Search for the cell housing the specified text and yield its (X, Y) center coordinate. 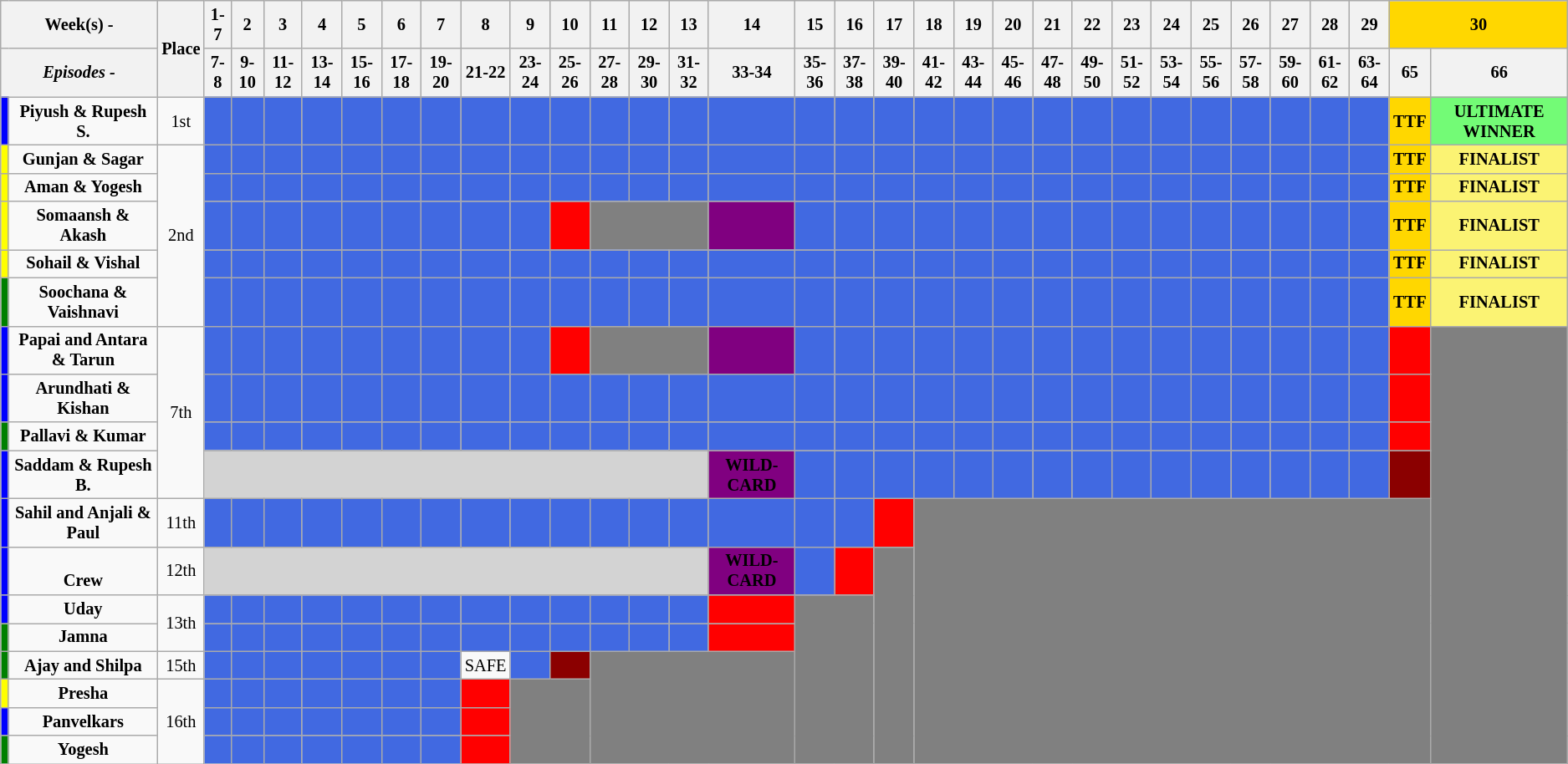
53-54 (1171, 73)
2nd (181, 235)
23 (1132, 24)
13 (689, 24)
11 (609, 24)
61-62 (1330, 73)
Saddam & Rupesh B. (83, 475)
Crew (83, 571)
21 (1052, 24)
Place (181, 48)
2 (248, 24)
24 (1171, 24)
7 (440, 24)
10 (570, 24)
19 (973, 24)
SAFE (486, 665)
49-50 (1092, 73)
Presha (83, 693)
Piyush & Rupesh S. (83, 121)
13th (181, 624)
41-42 (933, 73)
33-34 (752, 73)
45-46 (1014, 73)
26 (1251, 24)
Uday (83, 609)
15 (815, 24)
4 (321, 24)
66 (1499, 73)
30 (1479, 24)
Jamna (83, 637)
17 (893, 24)
Somaansh & Akash (83, 226)
28 (1330, 24)
39-40 (893, 73)
57-58 (1251, 73)
Pallavi & Kumar (83, 436)
16 (855, 24)
8 (486, 24)
15-16 (361, 73)
Episodes - (79, 73)
51-52 (1132, 73)
Sohail & Vishal (83, 263)
Gunjan & Sagar (83, 159)
18 (933, 24)
1-7 (217, 24)
7-8 (217, 73)
Aman & Yogesh (83, 187)
25-26 (570, 73)
55-56 (1211, 73)
9 (530, 24)
59-60 (1290, 73)
65 (1410, 73)
Yogesh (83, 750)
12 (649, 24)
15th (181, 665)
14 (752, 24)
43-44 (973, 73)
12th (181, 571)
47-48 (1052, 73)
9-10 (248, 73)
31-32 (689, 73)
Arundhati & Kishan (83, 398)
63-64 (1370, 73)
7th (181, 413)
1st (181, 121)
Panvelkars (83, 721)
Soochana & Vaishnavi (83, 302)
Sahil and Anjali & Paul (83, 522)
11-12 (283, 73)
Papai and Antara & Tarun (83, 350)
27 (1290, 24)
21-22 (486, 73)
13-14 (321, 73)
20 (1014, 24)
11th (181, 522)
16th (181, 721)
35-36 (815, 73)
Week(s) - (79, 24)
22 (1092, 24)
6 (401, 24)
37-38 (855, 73)
3 (283, 24)
23-24 (530, 73)
5 (361, 24)
27-28 (609, 73)
17-18 (401, 73)
19-20 (440, 73)
Ajay and Shilpa (83, 665)
29 (1370, 24)
29-30 (649, 73)
25 (1211, 24)
ULTIMATE WINNER (1499, 121)
